Determine the [x, y] coordinate at the center of the cell enclosing the given text.  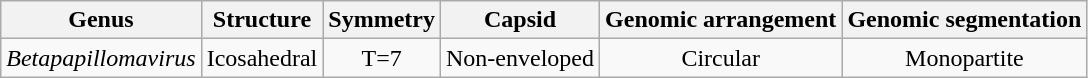
Genus [101, 20]
Monopartite [964, 58]
Icosahedral [262, 58]
Circular [721, 58]
Betapapillomavirus [101, 58]
T=7 [382, 58]
Structure [262, 20]
Symmetry [382, 20]
Non-enveloped [520, 58]
Genomic arrangement [721, 20]
Genomic segmentation [964, 20]
Capsid [520, 20]
